Return the [X, Y] coordinate for the center point of the cell that contains the specified text.  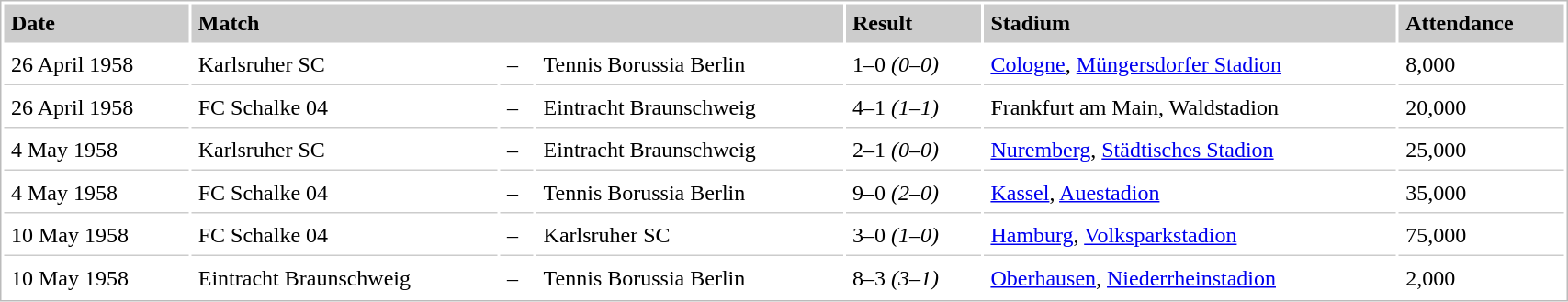
Attendance [1481, 23]
Match [516, 23]
2,000 [1481, 278]
3–0 (1–0) [913, 237]
Stadium [1190, 23]
4–1 (1–1) [913, 108]
Oberhausen, Niederrheinstadion [1190, 278]
Frankfurt am Main, Waldstadion [1190, 108]
Result [913, 23]
1–0 (0–0) [913, 66]
25,000 [1481, 151]
8,000 [1481, 66]
Nuremberg, Städtisches Stadion [1190, 151]
35,000 [1481, 194]
Kassel, Auestadion [1190, 194]
2–1 (0–0) [913, 151]
Hamburg, Volksparkstadion [1190, 237]
75,000 [1481, 237]
Cologne, Müngersdorfer Stadion [1190, 66]
9–0 (2–0) [913, 194]
8–3 (3–1) [913, 278]
Date [96, 23]
20,000 [1481, 108]
